For the text-containing cell, return its midpoint in [x, y] coordinate format. 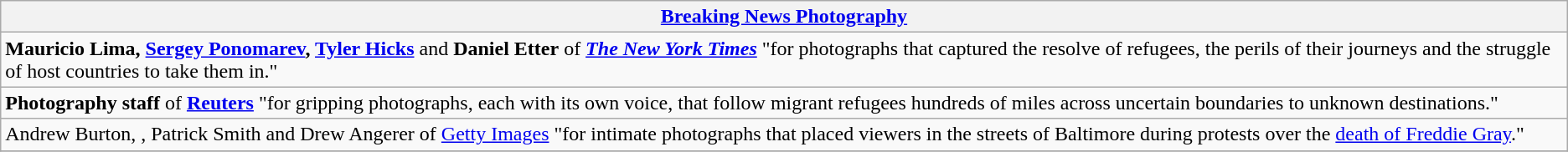
Breaking News Photography [784, 17]
